Extract the [X, Y] coordinate from the center of the cell holding the provided text.  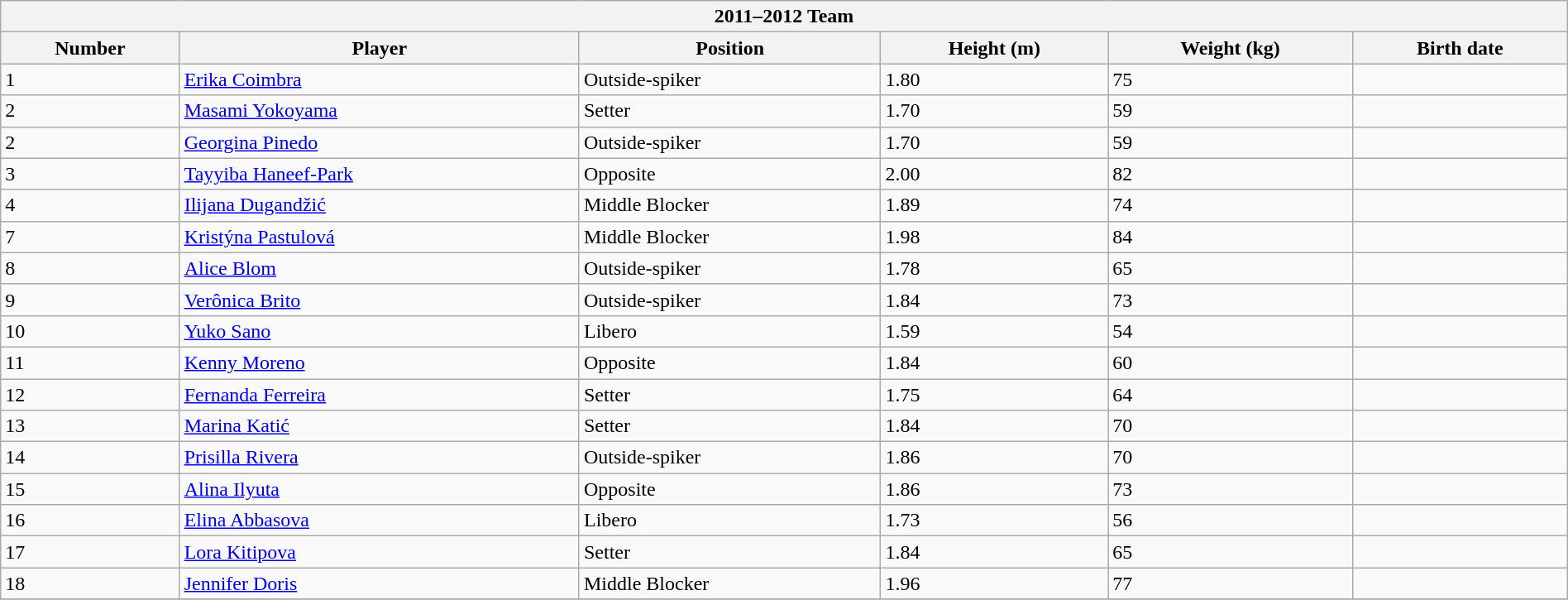
Jennifer Doris [379, 583]
1.73 [994, 521]
Kristýna Pastulová [379, 237]
18 [90, 583]
Ilijana Dugandžić [379, 205]
1.59 [994, 331]
9 [90, 300]
1.98 [994, 237]
16 [90, 521]
4 [90, 205]
Player [379, 48]
Elina Abbasova [379, 521]
1.80 [994, 79]
Weight (kg) [1231, 48]
12 [90, 395]
2011–2012 Team [784, 17]
56 [1231, 521]
Prisilla Rivera [379, 458]
Marina Katić [379, 426]
15 [90, 489]
1.96 [994, 583]
1 [90, 79]
Masami Yokoyama [379, 111]
7 [90, 237]
Alice Blom [379, 268]
Tayyiba Haneef-Park [379, 174]
82 [1231, 174]
75 [1231, 79]
1.78 [994, 268]
Yuko Sano [379, 331]
74 [1231, 205]
Fernanda Ferreira [379, 395]
Lora Kitipova [379, 552]
11 [90, 362]
Kenny Moreno [379, 362]
3 [90, 174]
1.89 [994, 205]
Height (m) [994, 48]
84 [1231, 237]
10 [90, 331]
Georgina Pinedo [379, 142]
Number [90, 48]
77 [1231, 583]
Position [729, 48]
54 [1231, 331]
Birth date [1460, 48]
2.00 [994, 174]
1.75 [994, 395]
Alina Ilyuta [379, 489]
60 [1231, 362]
14 [90, 458]
Verônica Brito [379, 300]
64 [1231, 395]
17 [90, 552]
8 [90, 268]
13 [90, 426]
Erika Coimbra [379, 79]
